From the cell containing the given text, extract its center point as [x, y] coordinate. 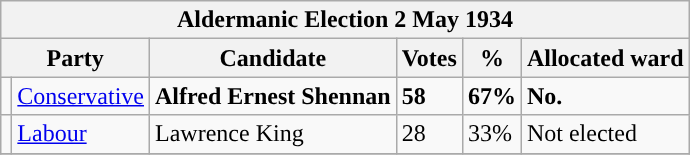
Conservative [81, 96]
58 [429, 96]
Aldermanic Election 2 May 1934 [345, 20]
Allocated ward [605, 58]
Votes [429, 58]
33% [492, 134]
Alfred Ernest Shennan [274, 96]
% [492, 58]
Labour [81, 134]
28 [429, 134]
No. [605, 96]
Candidate [274, 58]
Party [76, 58]
Not elected [605, 134]
Lawrence King [274, 134]
67% [492, 96]
